Return the (x, y) coordinate for the center point of the cell that contains the specified text.  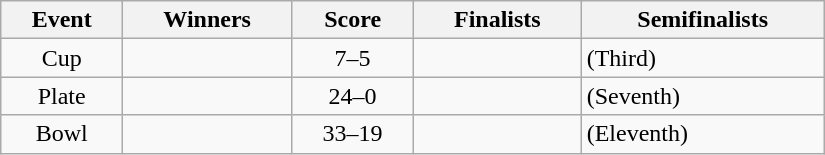
(Seventh) (702, 96)
Score (353, 20)
Cup (62, 58)
Bowl (62, 134)
7–5 (353, 58)
24–0 (353, 96)
Semifinalists (702, 20)
Event (62, 20)
Winners (208, 20)
Finalists (498, 20)
33–19 (353, 134)
(Eleventh) (702, 134)
(Third) (702, 58)
Plate (62, 96)
